Extract the [x, y] coordinate from the center of the cell holding the provided text.  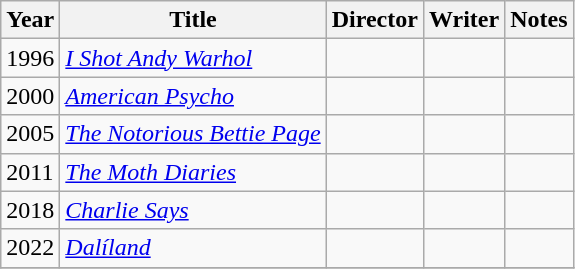
I Shot Andy Warhol [193, 58]
Dalíland [193, 248]
The Notorious Bettie Page [193, 134]
Notes [539, 20]
2011 [30, 172]
Director [374, 20]
2005 [30, 134]
Charlie Says [193, 210]
2022 [30, 248]
American Psycho [193, 96]
1996 [30, 58]
2000 [30, 96]
Writer [464, 20]
Title [193, 20]
2018 [30, 210]
Year [30, 20]
The Moth Diaries [193, 172]
